From the cell containing the given text, extract its center point as [X, Y] coordinate. 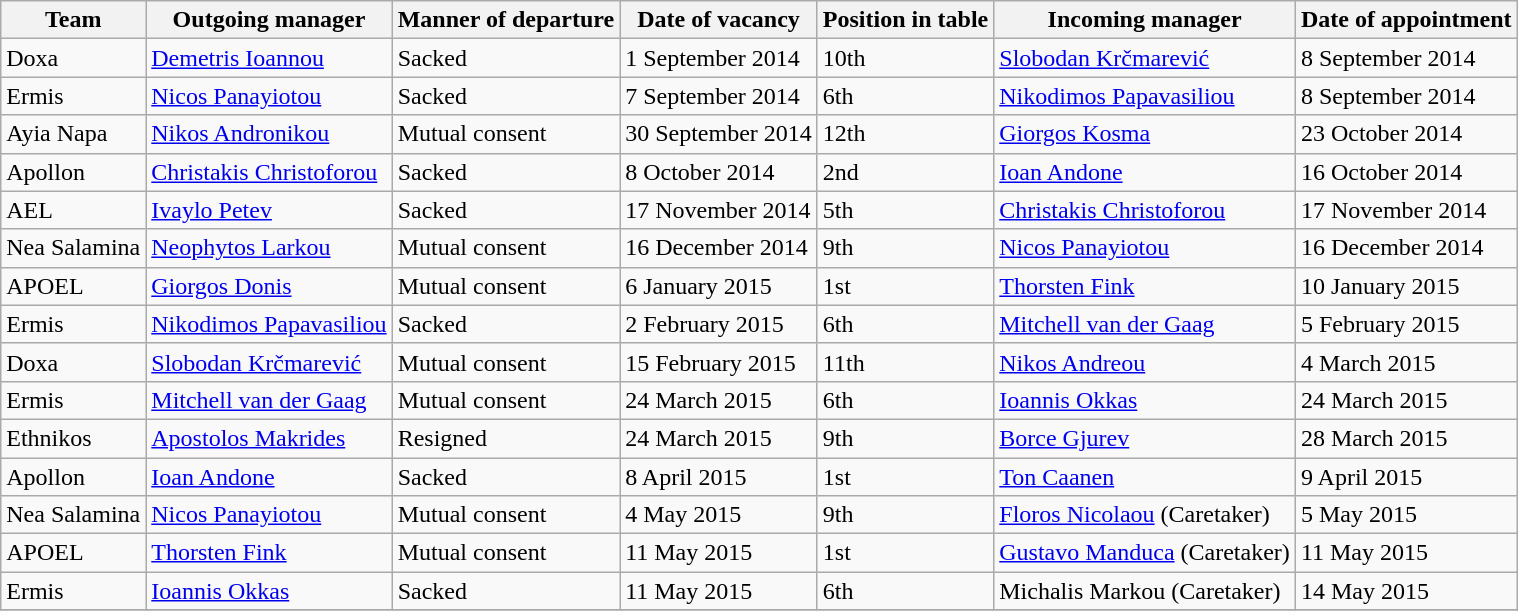
Ton Caanen [1145, 477]
Outgoing manager [269, 20]
14 May 2015 [1406, 591]
Manner of departure [506, 20]
Resigned [506, 438]
9 April 2015 [1406, 477]
4 March 2015 [1406, 362]
Incoming manager [1145, 20]
23 October 2014 [1406, 134]
5th [905, 210]
Demetris Ioannou [269, 58]
10 January 2015 [1406, 286]
4 May 2015 [719, 515]
Floros Nicolaou (Caretaker) [1145, 515]
Date of vacancy [719, 20]
Michalis Markou (Caretaker) [1145, 591]
2 February 2015 [719, 324]
5 February 2015 [1406, 324]
1 September 2014 [719, 58]
Ethnikos [74, 438]
Neophytos Larkou [269, 248]
11th [905, 362]
15 February 2015 [719, 362]
Nikos Andreou [1145, 362]
5 May 2015 [1406, 515]
Giorgos Kosma [1145, 134]
8 October 2014 [719, 172]
Ayia Napa [74, 134]
7 September 2014 [719, 96]
2nd [905, 172]
Ivaylo Petev [269, 210]
12th [905, 134]
6 January 2015 [719, 286]
Nikos Andronikou [269, 134]
30 September 2014 [719, 134]
Giorgos Donis [269, 286]
28 March 2015 [1406, 438]
10th [905, 58]
Date of appointment [1406, 20]
Apostolos Makrides [269, 438]
16 October 2014 [1406, 172]
Gustavo Manduca (Caretaker) [1145, 553]
Borce Gjurev [1145, 438]
8 April 2015 [719, 477]
Position in table [905, 20]
AEL [74, 210]
Team [74, 20]
